Identify which cell holds the provided text, then report its (X, Y) central coordinate. 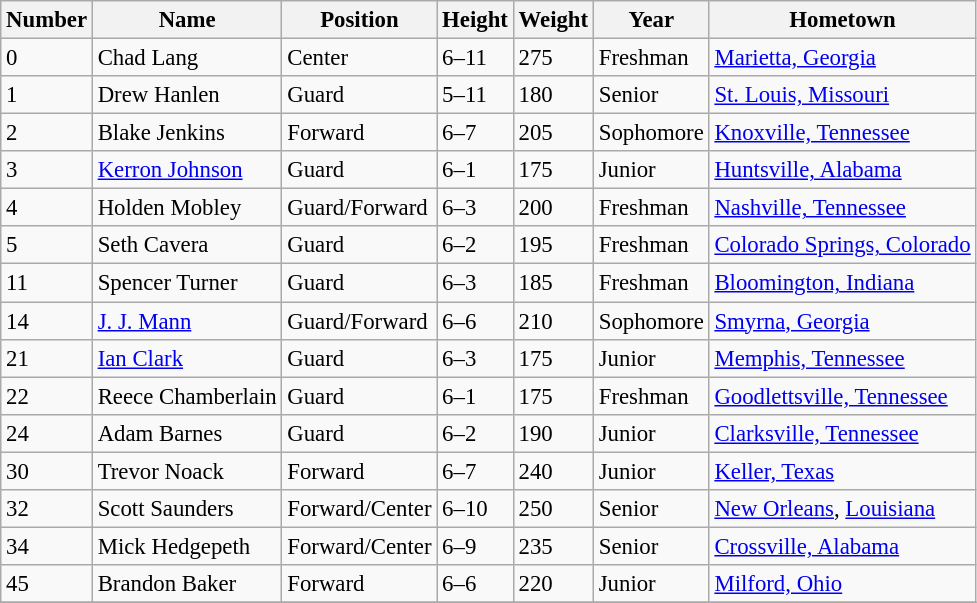
6–10 (475, 509)
Kerron Johnson (187, 170)
Weight (553, 20)
Center (360, 58)
275 (553, 58)
Drew Hanlen (187, 95)
Crossville, Alabama (842, 546)
Chad Lang (187, 58)
Trevor Noack (187, 471)
6–9 (475, 546)
Spencer Turner (187, 283)
24 (47, 433)
Marietta, Georgia (842, 58)
185 (553, 283)
14 (47, 321)
J. J. Mann (187, 321)
30 (47, 471)
22 (47, 396)
Clarksville, Tennessee (842, 433)
210 (553, 321)
Nashville, Tennessee (842, 208)
Memphis, Tennessee (842, 358)
205 (553, 133)
Holden Mobley (187, 208)
Number (47, 20)
5 (47, 245)
240 (553, 471)
Knoxville, Tennessee (842, 133)
32 (47, 509)
Bloomington, Indiana (842, 283)
Hometown (842, 20)
Colorado Springs, Colorado (842, 245)
Keller, Texas (842, 471)
Height (475, 20)
Milford, Ohio (842, 584)
3 (47, 170)
34 (47, 546)
6–11 (475, 58)
5–11 (475, 95)
Huntsville, Alabama (842, 170)
2 (47, 133)
0 (47, 58)
235 (553, 546)
Adam Barnes (187, 433)
Blake Jenkins (187, 133)
11 (47, 283)
Seth Cavera (187, 245)
250 (553, 509)
45 (47, 584)
Position (360, 20)
New Orleans, Louisiana (842, 509)
Smyrna, Georgia (842, 321)
4 (47, 208)
Mick Hedgepeth (187, 546)
200 (553, 208)
21 (47, 358)
Year (651, 20)
St. Louis, Missouri (842, 95)
1 (47, 95)
Goodlettsville, Tennessee (842, 396)
220 (553, 584)
195 (553, 245)
Ian Clark (187, 358)
180 (553, 95)
Reece Chamberlain (187, 396)
Name (187, 20)
190 (553, 433)
Brandon Baker (187, 584)
Scott Saunders (187, 509)
